Determine the [X, Y] coordinate at the center of the cell enclosing the given text.  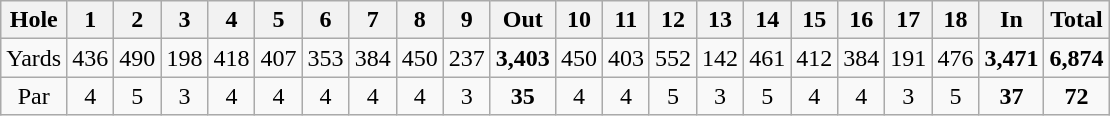
403 [626, 58]
13 [720, 20]
1 [90, 20]
198 [184, 58]
412 [814, 58]
407 [278, 58]
476 [956, 58]
3,403 [522, 58]
16 [862, 20]
Par [34, 96]
11 [626, 20]
2 [138, 20]
12 [672, 20]
8 [420, 20]
35 [522, 96]
15 [814, 20]
Hole [34, 20]
6 [326, 20]
17 [908, 20]
6,874 [1076, 58]
18 [956, 20]
490 [138, 58]
Out [522, 20]
418 [232, 58]
7 [372, 20]
436 [90, 58]
3,471 [1012, 58]
552 [672, 58]
9 [466, 20]
72 [1076, 96]
14 [768, 20]
353 [326, 58]
37 [1012, 96]
Yards [34, 58]
191 [908, 58]
In [1012, 20]
237 [466, 58]
Total [1076, 20]
142 [720, 58]
10 [578, 20]
461 [768, 58]
